Search for the cell housing the specified text and yield its [X, Y] center coordinate. 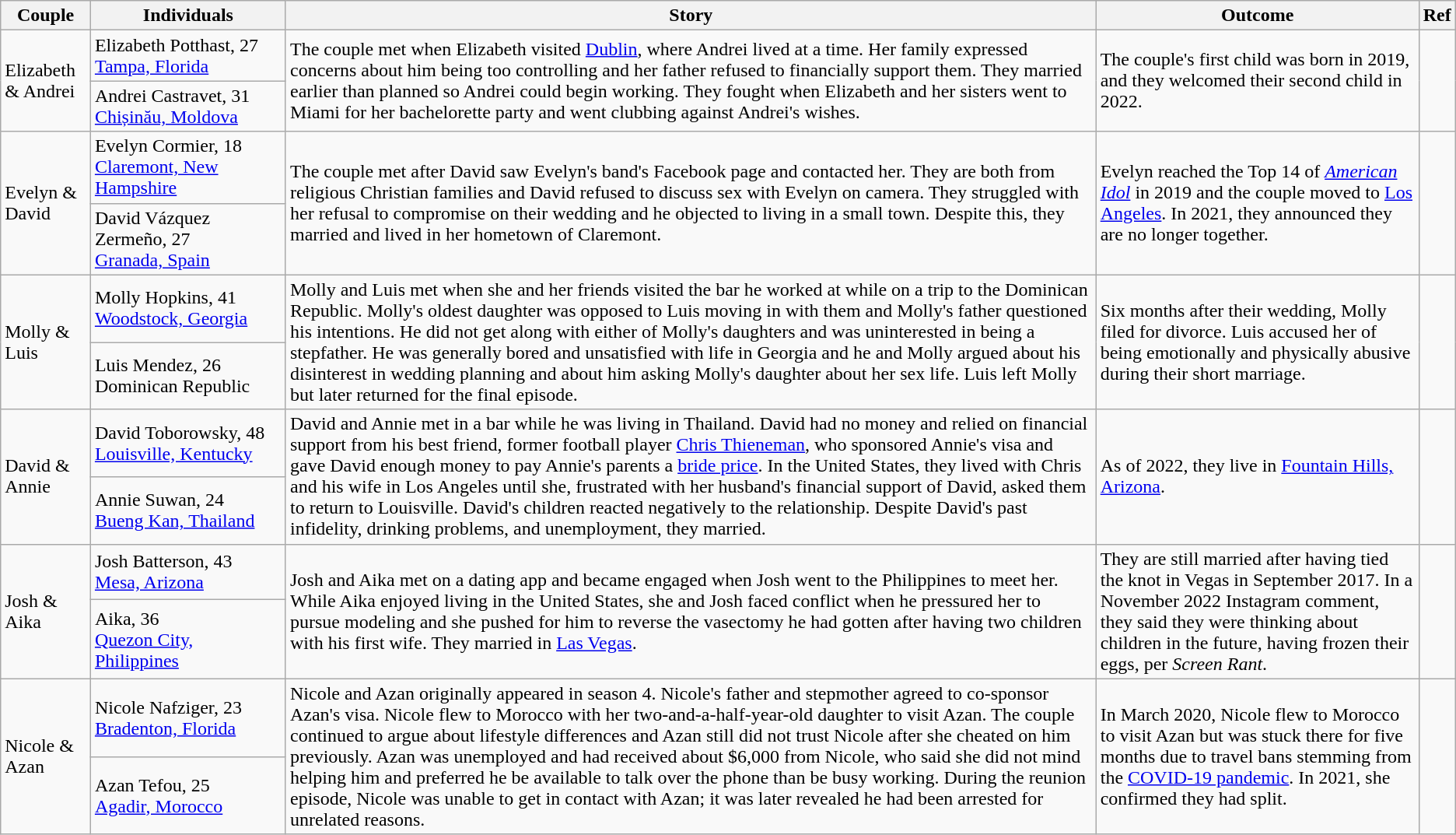
Molly & Luis [46, 342]
Josh Batterson, 43Mesa, Arizona [188, 572]
David Toborowsky, 48Louisville, Kentucky [188, 444]
Annie Suwan, 24Bueng Kan, Thailand [188, 510]
Ref [1437, 16]
Elizabeth & Andrei [46, 81]
Andrei Castravet, 31Chișinău, Moldova [188, 106]
David Vázquez Zermeño, 27Granada, Spain [188, 239]
Couple [46, 16]
Luis Mendez, 26Dominican Republic [188, 377]
Evelyn reached the Top 14 of American Idol in 2019 and the couple moved to Los Angeles. In 2021, they announced they are no longer together. [1257, 203]
Elizabeth Potthast, 27Tampa, Florida [188, 56]
Outcome [1257, 16]
Nicole Nafziger, 23Bradenton, Florida [188, 717]
Josh & Aika [46, 612]
As of 2022, they live in Fountain Hills, Arizona. [1257, 476]
Evelyn & David [46, 203]
David & Annie [46, 476]
The couple's first child was born in 2019, and they welcomed their second child in 2022. [1257, 81]
Aika, 36Quezon City, Philippines [188, 640]
Individuals [188, 16]
Six months after their wedding, Molly filed for divorce. Luis accused her of being emotionally and physically abusive during their short marriage. [1257, 342]
Evelyn Cormier, 18Claremont, New Hampshire [188, 167]
Molly Hopkins, 41Woodstock, Georgia [188, 308]
Azan Tefou, 25Agadir, Morocco [188, 795]
Story [691, 16]
Nicole & Azan [46, 756]
